From the cell containing the given text, extract its center point as [x, y] coordinate. 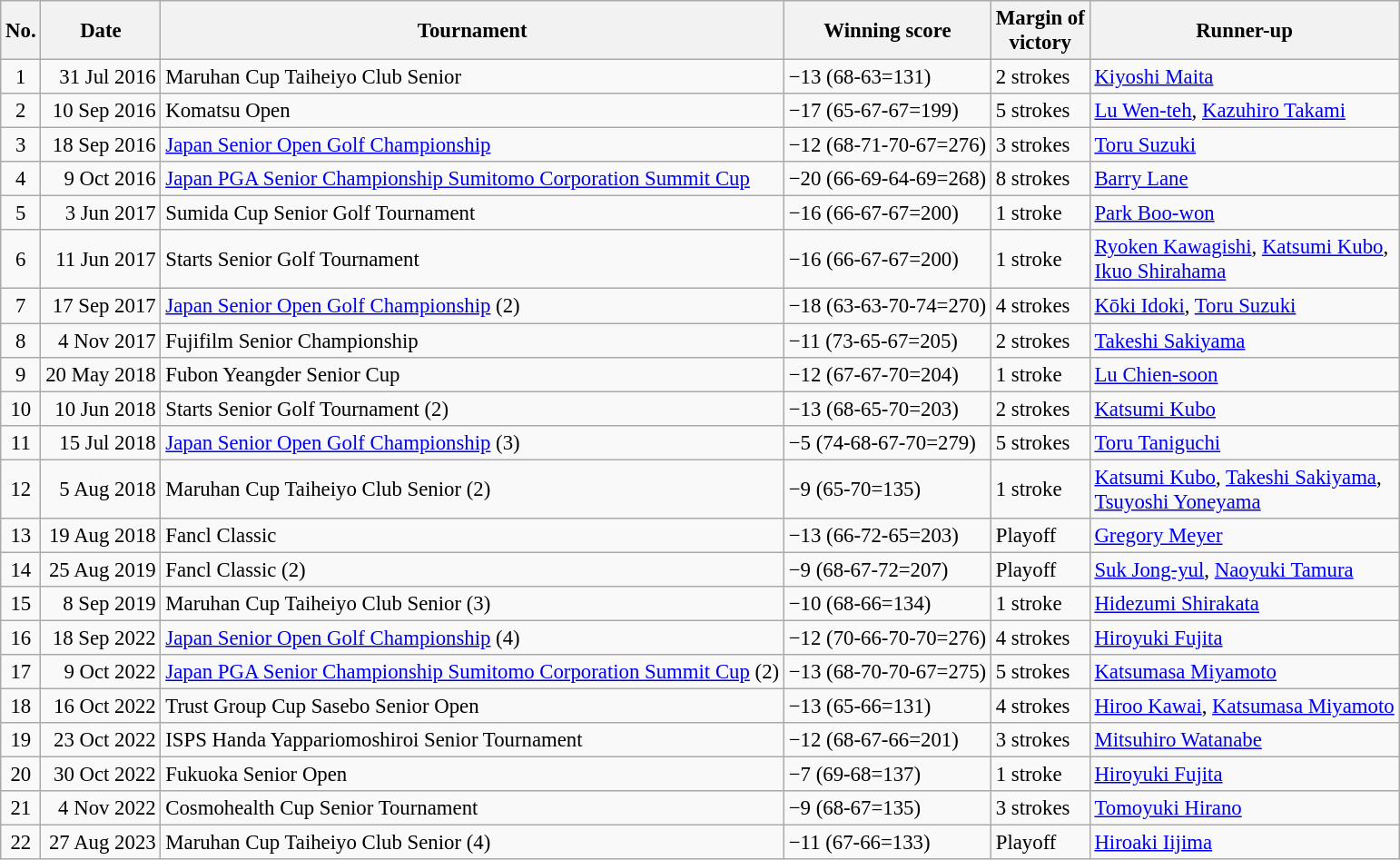
23 Oct 2022 [101, 740]
Katsumasa Miyamoto [1244, 672]
Maruhan Cup Taiheiyo Club Senior (4) [472, 843]
13 [21, 536]
−11 (73-65-67=205) [887, 341]
7 [21, 306]
Toru Taniguchi [1244, 442]
Trust Group Cup Sasebo Senior Open [472, 707]
−13 (65-66=131) [887, 707]
3 [21, 145]
−13 (68-63=131) [887, 77]
4 [21, 179]
20 [21, 775]
4 Nov 2022 [101, 808]
Tomoyuki Hirano [1244, 808]
16 Oct 2022 [101, 707]
25 Aug 2019 [101, 569]
18 Sep 2016 [101, 145]
Starts Senior Golf Tournament [472, 260]
−9 (68-67=135) [887, 808]
18 Sep 2022 [101, 638]
Katsumi Kubo, Takeshi Sakiyama, Tsuyoshi Yoneyama [1244, 489]
Maruhan Cup Taiheiyo Club Senior [472, 77]
11 [21, 442]
8 [21, 341]
−12 (70-66-70-70=276) [887, 638]
Japan PGA Senior Championship Sumitomo Corporation Summit Cup (2) [472, 672]
−18 (63-63-70-74=270) [887, 306]
20 May 2018 [101, 374]
Date [101, 31]
−13 (68-70-70-67=275) [887, 672]
4 Nov 2017 [101, 341]
10 Jun 2018 [101, 409]
15 [21, 604]
Fancl Classic (2) [472, 569]
19 Aug 2018 [101, 536]
−13 (68-65-70=203) [887, 409]
Japan Senior Open Golf Championship (4) [472, 638]
9 Oct 2022 [101, 672]
−9 (65-70=135) [887, 489]
Maruhan Cup Taiheiyo Club Senior (3) [472, 604]
−10 (68-66=134) [887, 604]
Hidezumi Shirakata [1244, 604]
Ryoken Kawagishi, Katsumi Kubo, Ikuo Shirahama [1244, 260]
No. [21, 31]
19 [21, 740]
−5 (74-68-67-70=279) [887, 442]
Lu Wen-teh, Kazuhiro Takami [1244, 111]
10 Sep 2016 [101, 111]
17 Sep 2017 [101, 306]
16 [21, 638]
Fubon Yeangder Senior Cup [472, 374]
Katsumi Kubo [1244, 409]
Japan Senior Open Golf Championship (2) [472, 306]
Hiroaki Iijima [1244, 843]
9 Oct 2016 [101, 179]
30 Oct 2022 [101, 775]
Tournament [472, 31]
8 Sep 2019 [101, 604]
−12 (67-67-70=204) [887, 374]
22 [21, 843]
ISPS Handa Yappariomoshiroi Senior Tournament [472, 740]
−20 (66-69-64-69=268) [887, 179]
Toru Suzuki [1244, 145]
−12 (68-67-66=201) [887, 740]
Lu Chien-soon [1244, 374]
10 [21, 409]
3 Jun 2017 [101, 213]
Japan Senior Open Golf Championship [472, 145]
Maruhan Cup Taiheiyo Club Senior (2) [472, 489]
Mitsuhiro Watanabe [1244, 740]
6 [21, 260]
21 [21, 808]
Winning score [887, 31]
Cosmohealth Cup Senior Tournament [472, 808]
Barry Lane [1244, 179]
Fujifilm Senior Championship [472, 341]
14 [21, 569]
12 [21, 489]
Suk Jong-yul, Naoyuki Tamura [1244, 569]
Fukuoka Senior Open [472, 775]
5 [21, 213]
15 Jul 2018 [101, 442]
5 Aug 2018 [101, 489]
Japan Senior Open Golf Championship (3) [472, 442]
−17 (65-67-67=199) [887, 111]
Hiroo Kawai, Katsumasa Miyamoto [1244, 707]
Takeshi Sakiyama [1244, 341]
Gregory Meyer [1244, 536]
27 Aug 2023 [101, 843]
−11 (67-66=133) [887, 843]
Kiyoshi Maita [1244, 77]
31 Jul 2016 [101, 77]
8 strokes [1040, 179]
1 [21, 77]
Komatsu Open [472, 111]
−12 (68-71-70-67=276) [887, 145]
−7 (69-68=137) [887, 775]
Runner-up [1244, 31]
17 [21, 672]
Margin ofvictory [1040, 31]
11 Jun 2017 [101, 260]
2 [21, 111]
Sumida Cup Senior Golf Tournament [472, 213]
Japan PGA Senior Championship Sumitomo Corporation Summit Cup [472, 179]
Kōki Idoki, Toru Suzuki [1244, 306]
Park Boo-won [1244, 213]
Starts Senior Golf Tournament (2) [472, 409]
18 [21, 707]
−13 (66-72-65=203) [887, 536]
Fancl Classic [472, 536]
9 [21, 374]
−9 (68-67-72=207) [887, 569]
